Detect which cell encompasses the target text, then output its (x, y) center coordinate. 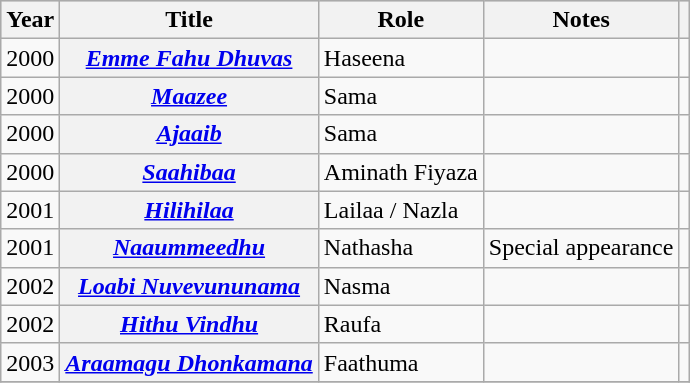
Role (400, 20)
Year (30, 20)
Aminath Fiyaza (400, 172)
Saahibaa (189, 172)
Emme Fahu Dhuvas (189, 58)
2003 (30, 362)
Haseena (400, 58)
Loabi Nuvevununama (189, 286)
Lailaa / Nazla (400, 210)
Special appearance (581, 248)
Ajaaib (189, 134)
Raufa (400, 324)
Notes (581, 20)
Maazee (189, 96)
Hithu Vindhu (189, 324)
Faathuma (400, 362)
Hilihilaa (189, 210)
Nathasha (400, 248)
Naaummeedhu (189, 248)
Araamagu Dhonkamana (189, 362)
Title (189, 20)
Nasma (400, 286)
